Detect which cell encompasses the target text, then output its [x, y] center coordinate. 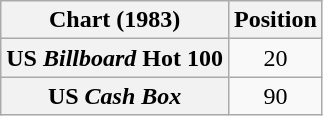
US Cash Box [115, 96]
Position [276, 20]
90 [276, 96]
US Billboard Hot 100 [115, 58]
Chart (1983) [115, 20]
20 [276, 58]
